Output the (X, Y) coordinate of the center of the cell containing the given text.  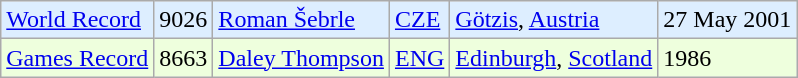
World Record (78, 20)
Games Record (78, 58)
9026 (184, 20)
8663 (184, 58)
ENG (419, 58)
Götzis, Austria (554, 20)
27 May 2001 (728, 20)
1986 (728, 58)
Edinburgh, Scotland (554, 58)
Daley Thompson (302, 58)
Roman Šebrle (302, 20)
CZE (419, 20)
